Output the (X, Y) coordinate of the center of the cell containing the given text.  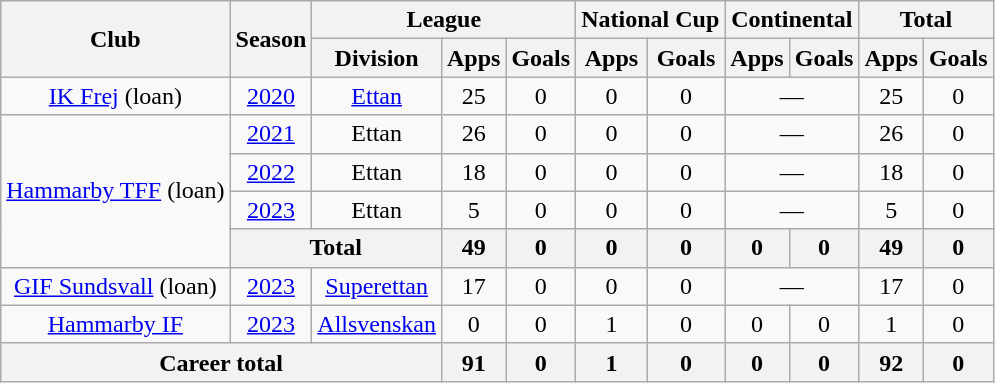
Division (377, 58)
92 (891, 362)
Season (271, 39)
Club (116, 39)
Allsvenskan (377, 324)
2021 (271, 134)
Continental (792, 20)
National Cup (650, 20)
GIF Sundsvall (loan) (116, 286)
2020 (271, 96)
League (444, 20)
Superettan (377, 286)
Career total (222, 362)
IK Frej (loan) (116, 96)
91 (473, 362)
2022 (271, 172)
Hammarby IF (116, 324)
Hammarby TFF (loan) (116, 191)
